Extract the [X, Y] coordinate from the center of the cell holding the provided text.  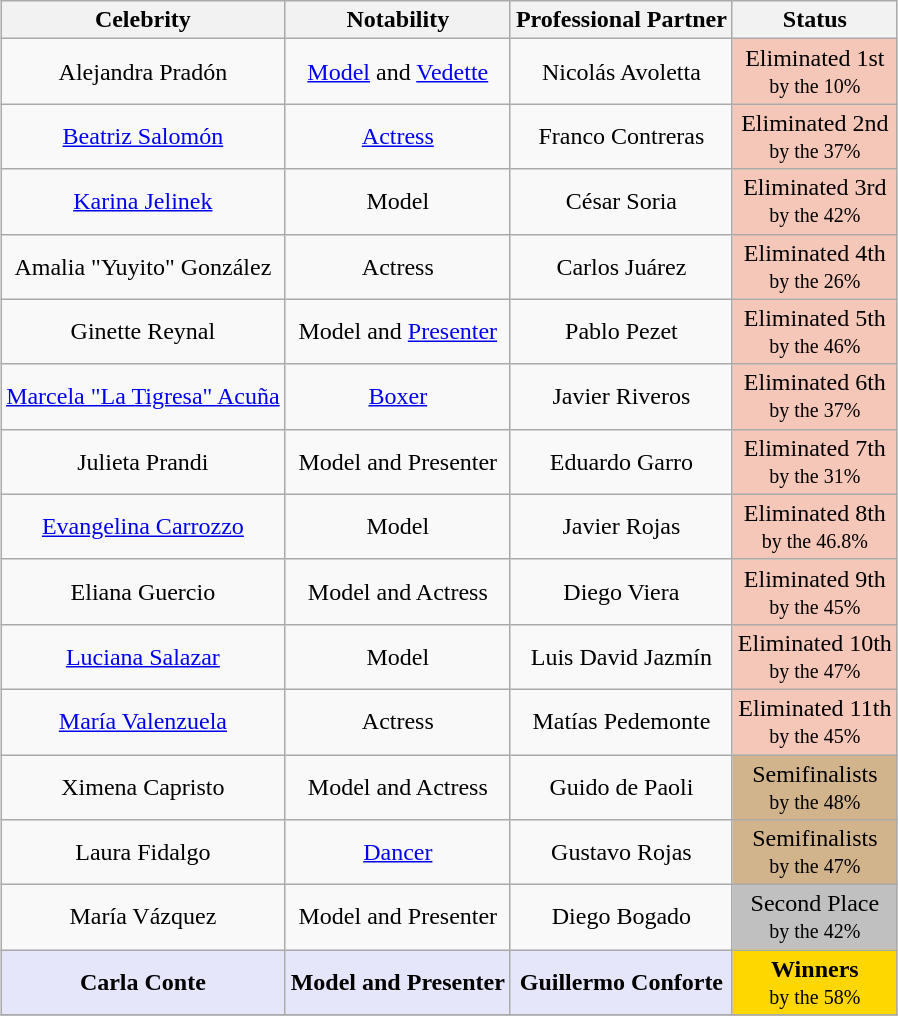
Eliana Guercio [144, 592]
Julieta Prandi [144, 462]
Second Placeby the 42% [814, 918]
María Valenzuela [144, 722]
Eliminated 6thby the 37% [814, 396]
Alejandra Pradón [144, 72]
Matías Pedemonte [621, 722]
Eliminated 9thby the 45% [814, 592]
Evangelina Carrozzo [144, 526]
Marcela "La Tigresa" Acuña [144, 396]
Luis David Jazmín [621, 656]
Semifinalistsby the 48% [814, 786]
Ximena Capristo [144, 786]
Celebrity [144, 20]
Boxer [398, 396]
Gustavo Rojas [621, 852]
Eliminated 7thby the 31% [814, 462]
Beatriz Salomón [144, 136]
Guillermo Conforte [621, 982]
Model and Vedette [398, 72]
Pablo Pezet [621, 332]
Dancer [398, 852]
Diego Viera [621, 592]
Eliminated 5thby the 46% [814, 332]
Guido de Paoli [621, 786]
Eliminated 1stby the 10% [814, 72]
Eduardo Garro [621, 462]
Carlos Juárez [621, 266]
Javier Rojas [621, 526]
Semifinalistsby the 47% [814, 852]
Karina Jelinek [144, 202]
Laura Fidalgo [144, 852]
Carla Conte [144, 982]
Status [814, 20]
Nicolás Avoletta [621, 72]
Eliminated 11thby the 45% [814, 722]
Notability [398, 20]
Ginette Reynal [144, 332]
César Soria [621, 202]
Eliminated 3rdby the 42% [814, 202]
Diego Bogado [621, 918]
Luciana Salazar [144, 656]
Eliminated 4thby the 26% [814, 266]
Eliminated 8thby the 46.8% [814, 526]
Javier Riveros [621, 396]
Amalia "Yuyito" González [144, 266]
Eliminated 10thby the 47% [814, 656]
Eliminated 2ndby the 37% [814, 136]
María Vázquez [144, 918]
Winnersby the 58% [814, 982]
Franco Contreras [621, 136]
Professional Partner [621, 20]
